Extract the [x, y] coordinate from the center of the cell holding the provided text.  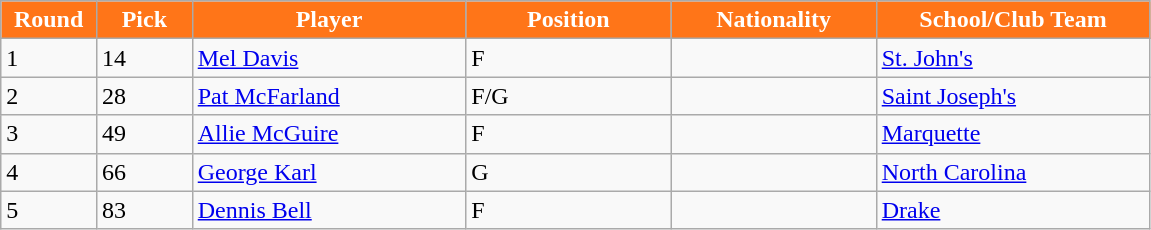
St. John's [1013, 58]
66 [144, 172]
Nationality [774, 20]
Mel Davis [329, 58]
Round [49, 20]
1 [49, 58]
Player [329, 20]
F/G [568, 96]
Pat McFarland [329, 96]
3 [49, 134]
Dennis Bell [329, 210]
G [568, 172]
14 [144, 58]
Saint Joseph's [1013, 96]
28 [144, 96]
School/Club Team [1013, 20]
4 [49, 172]
83 [144, 210]
Pick [144, 20]
George Karl [329, 172]
5 [49, 210]
North Carolina [1013, 172]
Drake [1013, 210]
Position [568, 20]
Allie McGuire [329, 134]
2 [49, 96]
49 [144, 134]
Marquette [1013, 134]
